Search for the cell housing the specified text and yield its (x, y) center coordinate. 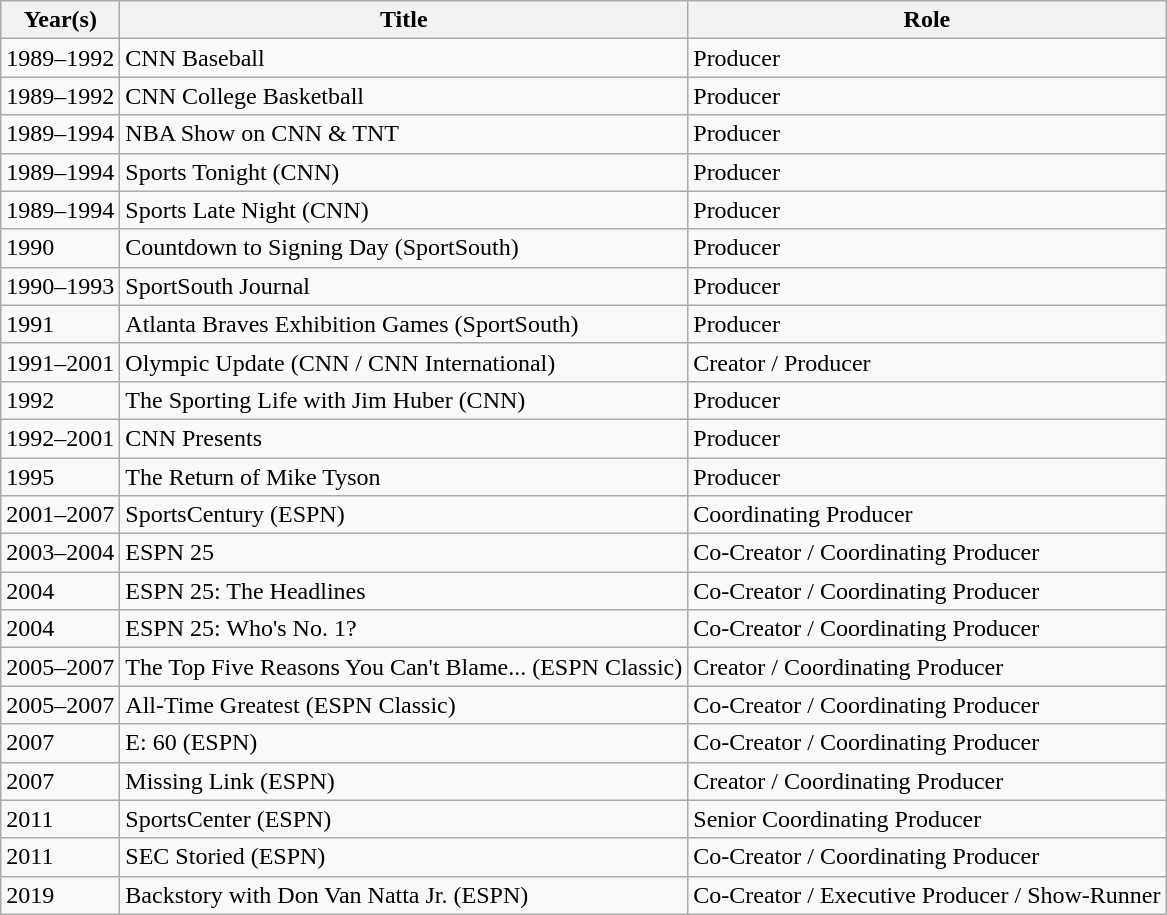
Coordinating Producer (927, 515)
Sports Late Night (CNN) (404, 210)
SportsCenter (ESPN) (404, 819)
ESPN 25 (404, 553)
The Return of Mike Tyson (404, 477)
The Sporting Life with Jim Huber (CNN) (404, 400)
SEC Storied (ESPN) (404, 857)
Olympic Update (CNN / CNN International) (404, 362)
1992 (60, 400)
1991–2001 (60, 362)
All-Time Greatest (ESPN Classic) (404, 705)
Creator / Producer (927, 362)
1995 (60, 477)
CNN Baseball (404, 58)
2001–2007 (60, 515)
1990–1993 (60, 286)
Role (927, 20)
SportsCentury (ESPN) (404, 515)
Co-Creator / Executive Producer / Show-Runner (927, 895)
Backstory with Don Van Natta Jr. (ESPN) (404, 895)
Title (404, 20)
Sports Tonight (CNN) (404, 172)
Atlanta Braves Exhibition Games (SportSouth) (404, 324)
NBA Show on CNN & TNT (404, 134)
Senior Coordinating Producer (927, 819)
2003–2004 (60, 553)
E: 60 (ESPN) (404, 743)
Year(s) (60, 20)
The Top Five Reasons You Can't Blame... (ESPN Classic) (404, 667)
1991 (60, 324)
2019 (60, 895)
ESPN 25: Who's No. 1? (404, 629)
1990 (60, 248)
Countdown to Signing Day (SportSouth) (404, 248)
CNN College Basketball (404, 96)
1992–2001 (60, 438)
SportSouth Journal (404, 286)
Missing Link (ESPN) (404, 781)
ESPN 25: The Headlines (404, 591)
CNN Presents (404, 438)
